Search for the cell housing the specified text and yield its (x, y) center coordinate. 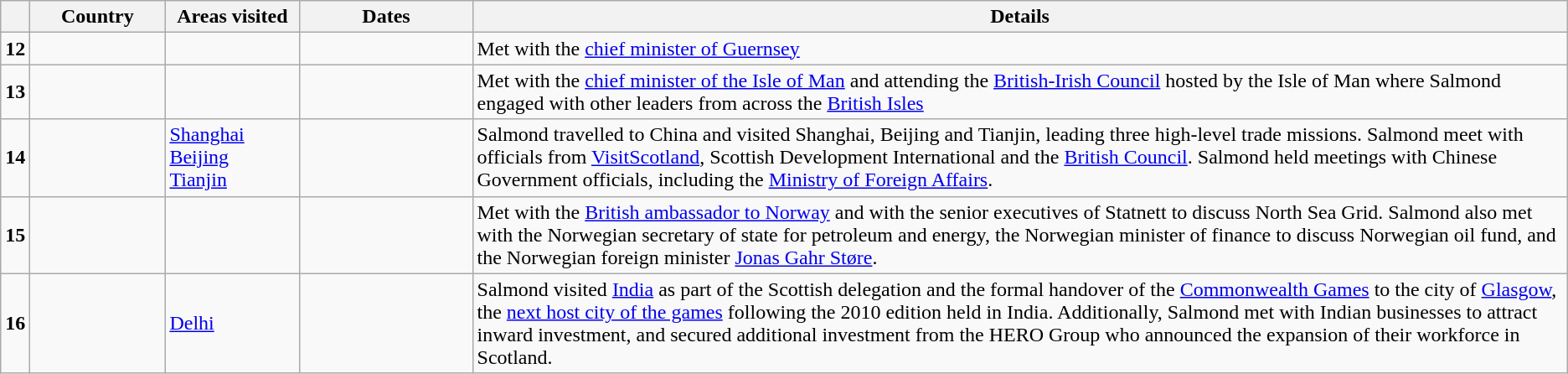
Met with the chief minister of Guernsey (1020, 49)
Areas visited (233, 17)
13 (15, 92)
12 (15, 49)
16 (15, 324)
ShanghaiBeijingTianjin (233, 158)
15 (15, 235)
Delhi (233, 324)
Country (97, 17)
Details (1020, 17)
14 (15, 158)
Dates (386, 17)
